Return [x, y] of the center of cell containing provided text 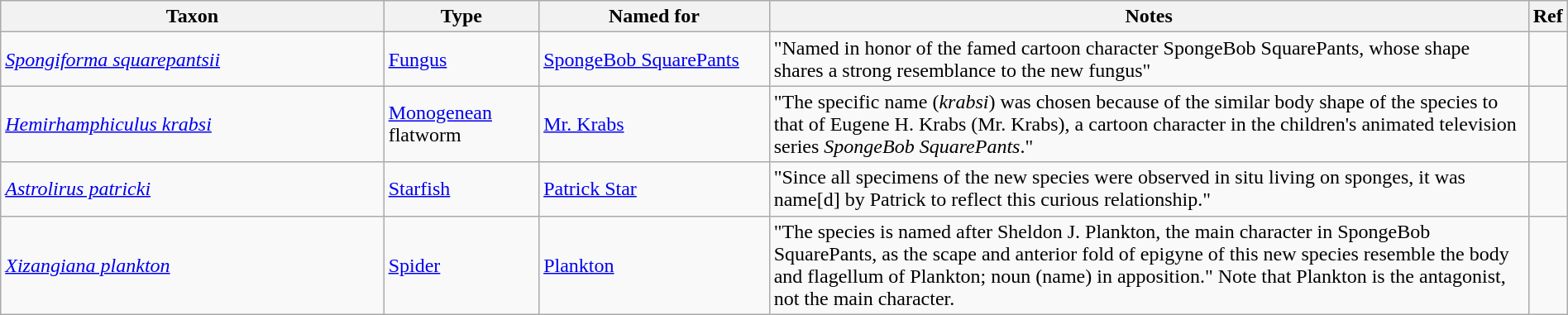
Astrolirus patricki [192, 189]
Type [461, 17]
Spongiforma squarepantsii [192, 60]
Spider [461, 265]
"Since all specimens of the new species were observed in situ living on sponges, it was name[d] by Patrick to reflect this curious relationship." [1149, 189]
Mr. Krabs [654, 124]
Hemirhamphiculus krabsi [192, 124]
Named for [654, 17]
Ref [1548, 17]
"Named in honor of the famed cartoon character SpongeBob SquarePants, whose shape shares a strong resemblance to the new fungus" [1149, 60]
Xizangiana plankton [192, 265]
Notes [1149, 17]
SpongeBob SquarePants [654, 60]
Plankton [654, 265]
Monogenean flatworm [461, 124]
Patrick Star [654, 189]
Fungus [461, 60]
Taxon [192, 17]
Starfish [461, 189]
